Detect which cell encompasses the target text, then output its (x, y) center coordinate. 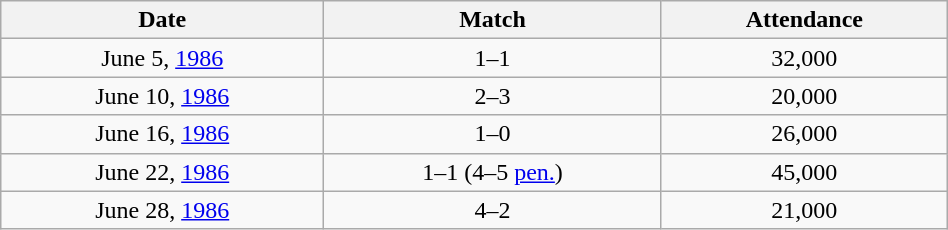
1–1 (4–5 pen.) (493, 172)
June 22, 1986 (162, 172)
June 28, 1986 (162, 210)
26,000 (804, 134)
32,000 (804, 58)
45,000 (804, 172)
4–2 (493, 210)
June 10, 1986 (162, 96)
2–3 (493, 96)
June 16, 1986 (162, 134)
June 5, 1986 (162, 58)
Match (493, 20)
Date (162, 20)
1–0 (493, 134)
20,000 (804, 96)
21,000 (804, 210)
1–1 (493, 58)
Attendance (804, 20)
